From the cell containing the given text, extract its center point as [x, y] coordinate. 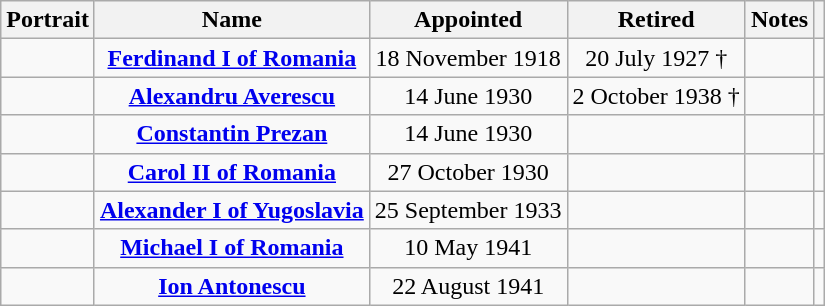
10 May 1941 [468, 248]
20 July 1927 † [656, 58]
Alexander I of Yugoslavia [232, 210]
Name [232, 20]
Alexandru Averescu [232, 96]
18 November 1918 [468, 58]
27 October 1930 [468, 172]
Ion Antonescu [232, 286]
25 September 1933 [468, 210]
Ferdinand I of Romania [232, 58]
22 August 1941 [468, 286]
Retired [656, 20]
Michael I of Romania [232, 248]
Portrait [48, 20]
Constantin Prezan [232, 134]
2 October 1938 † [656, 96]
Notes [779, 20]
Carol II of Romania [232, 172]
Appointed [468, 20]
